Return the (X, Y) coordinate for the center point of the cell that contains the specified text.  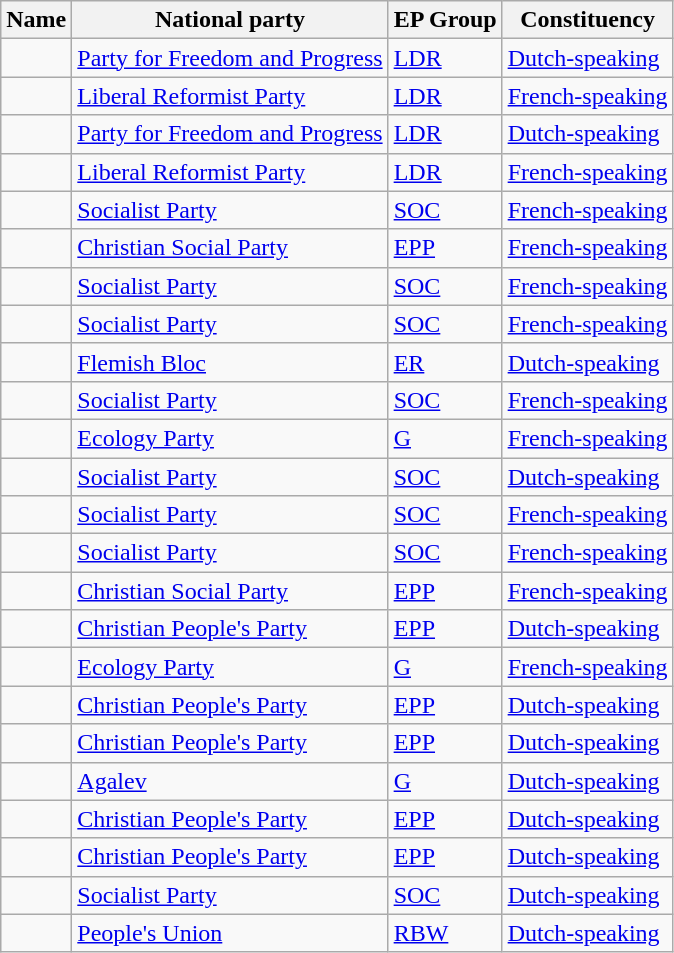
Agalev (230, 781)
Constituency (588, 20)
EP Group (445, 20)
RBW (445, 933)
People's Union (230, 933)
Name (36, 20)
Flemish Bloc (230, 362)
National party (230, 20)
ER (445, 362)
